Determine the (x, y) coordinate at the center of the cell enclosing the given text.  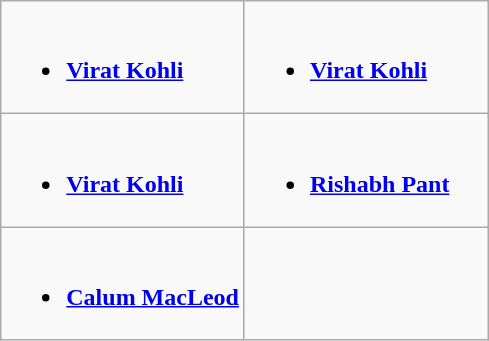
Calum MacLeod (123, 284)
Rishabh Pant (366, 170)
